Output the [x, y] coordinate of the center of the cell containing the given text.  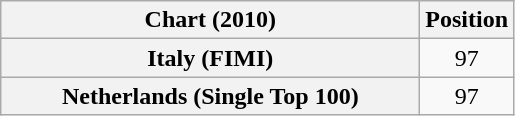
Netherlands (Single Top 100) [210, 96]
Position [467, 20]
Italy (FIMI) [210, 58]
Chart (2010) [210, 20]
